Extract the [x, y] coordinate from the center of the cell holding the provided text.  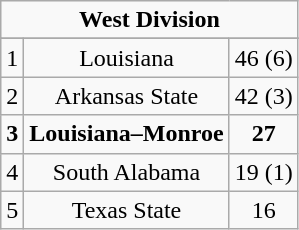
27 [264, 134]
Louisiana [126, 58]
3 [12, 134]
2 [12, 96]
16 [264, 210]
5 [12, 210]
West Division [150, 20]
46 (6) [264, 58]
4 [12, 172]
Arkansas State [126, 96]
19 (1) [264, 172]
1 [12, 58]
Louisiana–Monroe [126, 134]
Texas State [126, 210]
42 (3) [264, 96]
South Alabama [126, 172]
